For the text-containing cell, return its midpoint in (x, y) coordinate format. 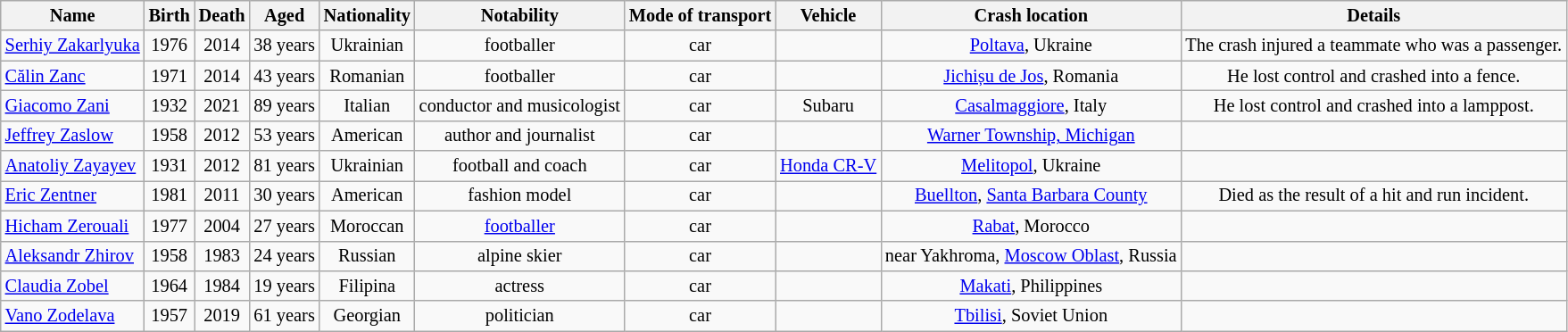
Italian (368, 105)
Călin Zanc (73, 76)
1976 (170, 46)
Romanian (368, 76)
53 years (284, 136)
Warner Township, Michigan (1031, 136)
Jichișu de Jos, Romania (1031, 76)
Moroccan (368, 226)
Details (1374, 15)
The crash injured a teammate who was a passenger. (1374, 46)
alpine skier (519, 256)
Jeffrey Zaslow (73, 136)
Subaru (828, 105)
1964 (170, 286)
Aleksandr Zhirov (73, 256)
2019 (222, 316)
conductor and musicologist (519, 105)
24 years (284, 256)
Died as the result of a hit and run incident. (1374, 195)
30 years (284, 195)
1984 (222, 286)
61 years (284, 316)
2021 (222, 105)
1983 (222, 256)
politician (519, 316)
Rabat, Morocco (1031, 226)
Georgian (368, 316)
Serhiy Zakarlyuka (73, 46)
Notability (519, 15)
Eric Zentner (73, 195)
Filipina (368, 286)
19 years (284, 286)
27 years (284, 226)
Mode of transport (700, 15)
fashion model (519, 195)
Hicham Zerouali (73, 226)
football and coach (519, 166)
near Yakhroma, Moscow Oblast, Russia (1031, 256)
Crash location (1031, 15)
89 years (284, 105)
Claudia Zobel (73, 286)
Aged (284, 15)
1977 (170, 226)
Tbilisi, Soviet Union (1031, 316)
81 years (284, 166)
He lost control and crashed into a lamppost. (1374, 105)
author and journalist (519, 136)
Nationality (368, 15)
Death (222, 15)
actress (519, 286)
1932 (170, 105)
Melitopol, Ukraine (1031, 166)
Giacomo Zani (73, 105)
Russian (368, 256)
Casalmaggiore, Italy (1031, 105)
Vano Zodelava (73, 316)
Anatoliy Zayayev (73, 166)
Honda CR-V (828, 166)
1981 (170, 195)
1931 (170, 166)
Name (73, 15)
2011 (222, 195)
He lost control and crashed into a fence. (1374, 76)
Makati, Philippines (1031, 286)
Birth (170, 15)
1971 (170, 76)
38 years (284, 46)
1957 (170, 316)
Buellton, Santa Barbara County (1031, 195)
Vehicle (828, 15)
43 years (284, 76)
2004 (222, 226)
Poltava, Ukraine (1031, 46)
